Capture the cell that displays the provided text and extract its [X, Y] central coordinate. 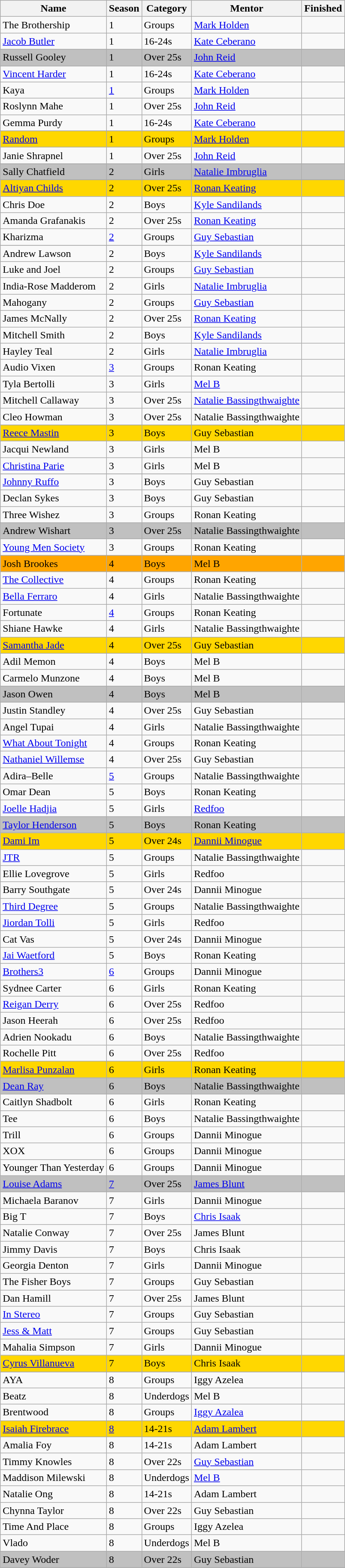
Mahalia Simpson [54, 1347]
Random [54, 139]
Cyrus Villanueva [54, 1363]
James McNally [54, 319]
Jason Owen [54, 694]
Dean Ray [54, 1086]
Time And Place [54, 1527]
Mahogany [54, 302]
Dami Im [54, 841]
Nathaniel Willemse [54, 760]
Natalie Ong [54, 1494]
Brothers3 [54, 971]
Cleo Howman [54, 416]
Amalia Foy [54, 1445]
Amanda Grafanakis [54, 221]
Samantha Jade [54, 645]
Adil Memon [54, 661]
Young Men Society [54, 547]
Natalie Conway [54, 1233]
AYA [54, 1380]
Beatz [54, 1396]
Justin Standley [54, 710]
Trill [54, 1135]
Iggy Azalea [246, 1412]
Tee [54, 1119]
Georgia Denton [54, 1266]
Maddison Milewski [54, 1478]
Shiane Hawke [54, 629]
Russell Gooley [54, 57]
Name [54, 9]
Mentor [246, 9]
Andrew Lawson [54, 253]
Dan Hamill [54, 1298]
Season [124, 9]
Reece Mastin [54, 433]
The Brothership [54, 25]
Michaela Baranov [54, 1200]
Louise Adams [54, 1184]
Roslynn Mahe [54, 106]
Carmelo Munzone [54, 678]
Big T [54, 1216]
Altiyan Childs [54, 188]
Kharizma [54, 237]
Category [166, 9]
Fortunate [54, 612]
Kaya [54, 90]
Johnny Ruffo [54, 482]
In Stereo [54, 1315]
What About Tonight [54, 743]
JTR [54, 857]
Tyla Bertolli [54, 384]
Joelle Hadjia [54, 808]
Omar Dean [54, 792]
Third Degree [54, 906]
Andrew Wishart [54, 531]
Gemma Purdy [54, 123]
Taylor Henderson [54, 825]
The Fisher Boys [54, 1282]
Cat Vas [54, 939]
Three Wishez [54, 515]
Audio Vixen [54, 368]
India-Rose Madderom [54, 286]
Jacqui Newland [54, 449]
Caitlyn Shadbolt [54, 1102]
Adrien Nookadu [54, 1037]
Jiordan Tolli [54, 923]
Finished [323, 9]
XOX [54, 1151]
Angel Tupai [54, 727]
Sydnee Carter [54, 988]
Jess & Matt [54, 1331]
Adira–Belle [54, 776]
Hayley Teal [54, 351]
Jimmy Davis [54, 1249]
Janie Shrapnel [54, 155]
Rochelle Pitt [54, 1053]
Bella Ferraro [54, 596]
Mitchell Callaway [54, 400]
Younger Than Yesterday [54, 1167]
Vlado [54, 1543]
Barry Southgate [54, 890]
The Collective [54, 580]
Chynna Taylor [54, 1510]
Timmy Knowles [54, 1461]
Chris Doe [54, 205]
Declan Sykes [54, 498]
Reigan Derry [54, 1004]
Jai Waetford [54, 955]
Davey Woder [54, 1559]
Isaiah Firebrace [54, 1429]
Christina Parie [54, 465]
Mitchell Smith [54, 335]
Luke and Joel [54, 270]
Ellie Lovegrove [54, 874]
Brentwood [54, 1412]
Jason Heerah [54, 1021]
Josh Brookes [54, 564]
Vincent Harder [54, 74]
Sally Chatfield [54, 172]
Marlisa Punzalan [54, 1070]
Jacob Butler [54, 41]
